Capture the cell that displays the provided text and extract its (X, Y) central coordinate. 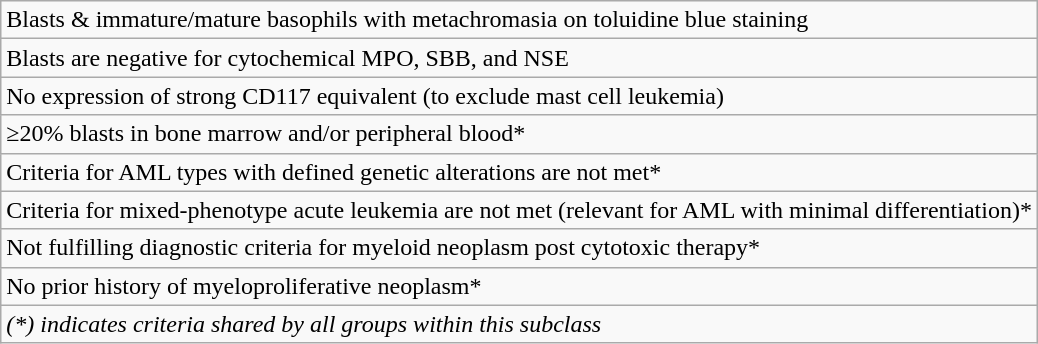
Blasts & immature/mature basophils with metachromasia on toluidine blue staining (520, 20)
Not fulfilling diagnostic criteria for myeloid neoplasm post cytotoxic therapy* (520, 248)
(*) indicates criteria shared by all groups within this subclass (520, 324)
Criteria for AML types with defined genetic alterations are not met* (520, 172)
≥20% blasts in bone marrow and/or peripheral blood* (520, 134)
Blasts are negative for cytochemical MPO, SBB, and NSE (520, 58)
Criteria for mixed-phenotype acute leukemia are not met (relevant for AML with minimal differentiation)* (520, 210)
No expression of strong CD117 equivalent (to exclude mast cell leukemia) (520, 96)
No prior history of myeloproliferative neoplasm* (520, 286)
